Find where the given text appears and provide that cell's center as [X, Y] coordinate. 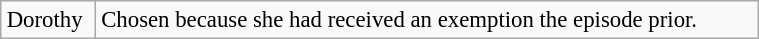
Chosen because she had received an exemption the episode prior. [427, 20]
Dorothy [48, 20]
